Scan for the cell matching the given text and deliver its [X, Y] coordinate at center. 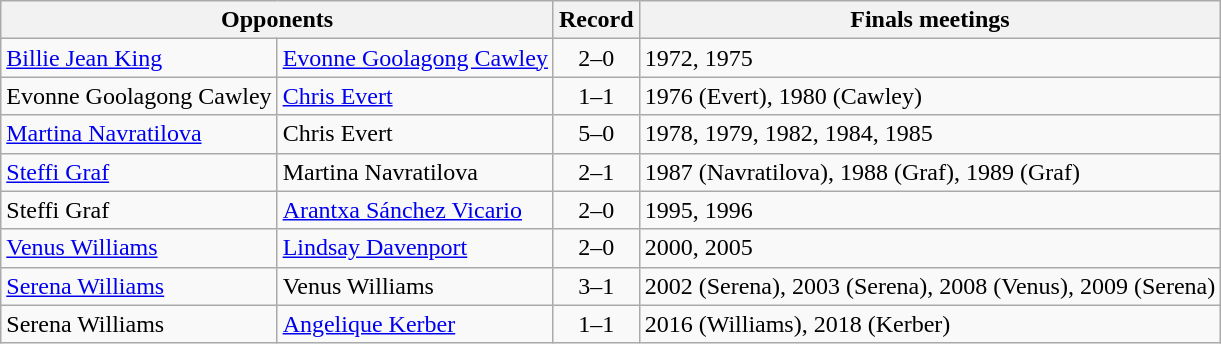
Finals meetings [930, 20]
Billie Jean King [139, 58]
2000, 2005 [930, 248]
3–1 [596, 286]
2–1 [596, 172]
Arantxa Sánchez Vicario [415, 210]
1978, 1979, 1982, 1984, 1985 [930, 134]
Lindsay Davenport [415, 248]
2002 (Serena), 2003 (Serena), 2008 (Venus), 2009 (Serena) [930, 286]
5–0 [596, 134]
1987 (Navratilova), 1988 (Graf), 1989 (Graf) [930, 172]
1976 (Evert), 1980 (Cawley) [930, 96]
Opponents [278, 20]
1995, 1996 [930, 210]
Record [596, 20]
2016 (Williams), 2018 (Kerber) [930, 324]
Angelique Kerber [415, 324]
1972, 1975 [930, 58]
